Search for the cell housing the specified text and yield its (X, Y) center coordinate. 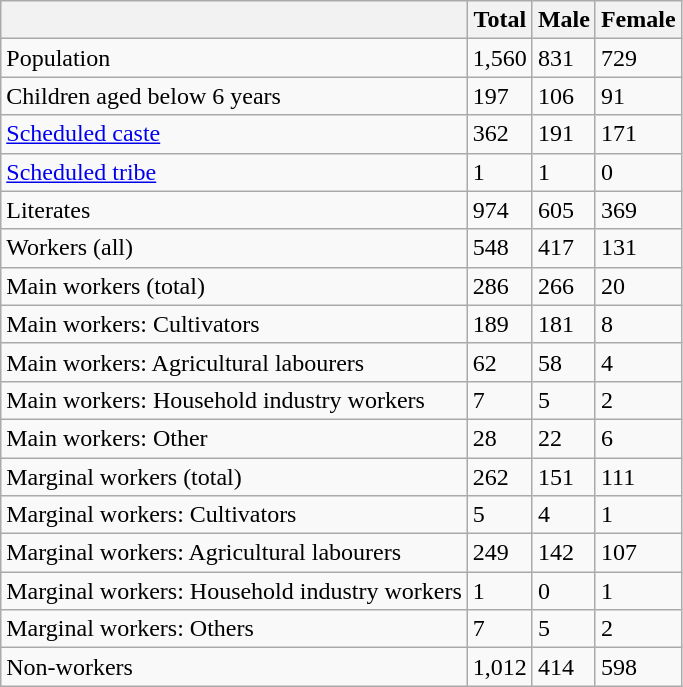
Main workers: Other (234, 438)
Scheduled caste (234, 134)
142 (564, 553)
729 (638, 58)
191 (564, 134)
22 (564, 438)
Marginal workers (total) (234, 477)
106 (564, 96)
Marginal workers: Cultivators (234, 515)
197 (500, 96)
131 (638, 248)
Scheduled tribe (234, 172)
362 (500, 134)
8 (638, 324)
Male (564, 20)
Main workers (total) (234, 286)
1,560 (500, 58)
181 (564, 324)
91 (638, 96)
417 (564, 248)
Main workers: Cultivators (234, 324)
111 (638, 477)
831 (564, 58)
266 (564, 286)
974 (500, 210)
1,012 (500, 667)
20 (638, 286)
28 (500, 438)
598 (638, 667)
189 (500, 324)
107 (638, 553)
151 (564, 477)
548 (500, 248)
6 (638, 438)
Marginal workers: Others (234, 629)
414 (564, 667)
Children aged below 6 years (234, 96)
605 (564, 210)
Workers (all) (234, 248)
Total (500, 20)
62 (500, 362)
Female (638, 20)
249 (500, 553)
Literates (234, 210)
369 (638, 210)
Marginal workers: Agricultural labourers (234, 553)
171 (638, 134)
Non-workers (234, 667)
Main workers: Agricultural labourers (234, 362)
262 (500, 477)
Main workers: Household industry workers (234, 400)
58 (564, 362)
Marginal workers: Household industry workers (234, 591)
Population (234, 58)
286 (500, 286)
